Locate the cell with the specified text and output its (X, Y) center coordinate. 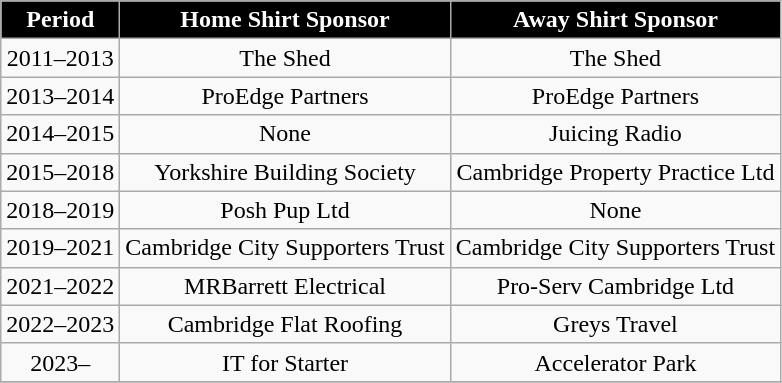
Home Shirt Sponsor (285, 20)
2022–2023 (60, 324)
Cambridge Flat Roofing (285, 324)
2015–2018 (60, 172)
Accelerator Park (615, 362)
2018–2019 (60, 210)
2021–2022 (60, 286)
Period (60, 20)
2014–2015 (60, 134)
2011–2013 (60, 58)
Posh Pup Ltd (285, 210)
Yorkshire Building Society (285, 172)
Pro-Serv Cambridge Ltd (615, 286)
Juicing Radio (615, 134)
MRBarrett Electrical (285, 286)
Away Shirt Sponsor (615, 20)
2019–2021 (60, 248)
Greys Travel (615, 324)
2023– (60, 362)
2013–2014 (60, 96)
Cambridge Property Practice Ltd (615, 172)
IT for Starter (285, 362)
